Search for the cell housing the specified text and yield its [X, Y] center coordinate. 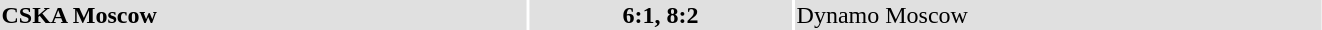
CSKA Moscow [263, 15]
6:1, 8:2 [660, 15]
Dynamo Moscow [1058, 15]
